From the cell containing the given text, extract its center point as [X, Y] coordinate. 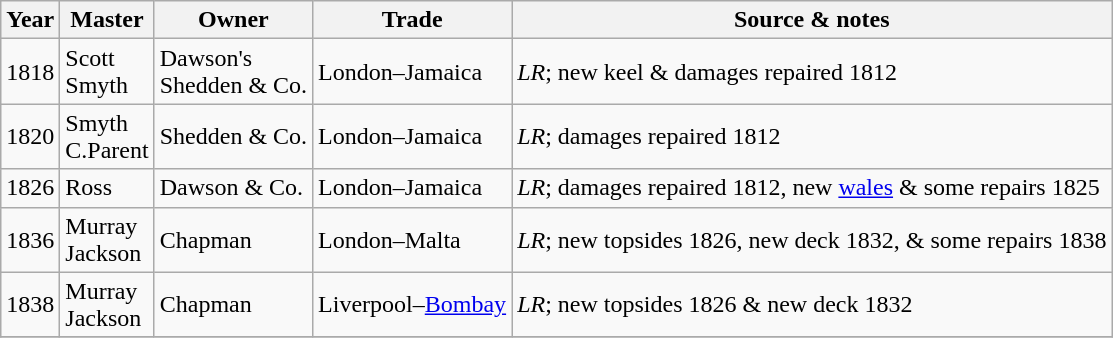
Dawson'sShedden & Co. [233, 72]
Shedden & Co. [233, 136]
1826 [30, 188]
Dawson & Co. [233, 188]
ScottSmyth [107, 72]
1838 [30, 304]
1818 [30, 72]
Liverpool–Bombay [412, 304]
London–Malta [412, 240]
Source & notes [812, 20]
Year [30, 20]
1836 [30, 240]
1820 [30, 136]
Ross [107, 188]
SmythC.Parent [107, 136]
LR; damages repaired 1812, new wales & some repairs 1825 [812, 188]
LR; new keel & damages repaired 1812 [812, 72]
Master [107, 20]
LR; new topsides 1826, new deck 1832, & some repairs 1838 [812, 240]
Trade [412, 20]
Owner [233, 20]
LR; new topsides 1826 & new deck 1832 [812, 304]
LR; damages repaired 1812 [812, 136]
